Detect which cell encompasses the target text, then output its [X, Y] center coordinate. 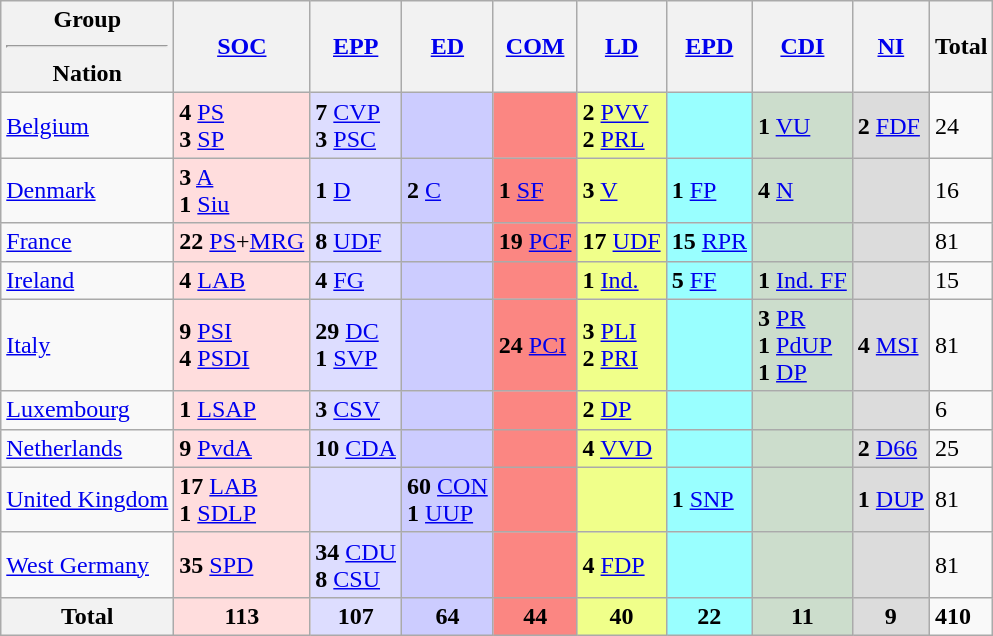
15 [961, 280]
3 PR 1 PdUP 1 DP [803, 345]
24 [961, 126]
3 A 1 Siu [242, 190]
1 VU [803, 126]
2 PVV 2 PRL [622, 126]
1 D [356, 190]
1 LSAP [242, 410]
17 UDF [622, 242]
Ireland [88, 280]
1 SNP [709, 500]
CDI [803, 47]
19 PCF [535, 242]
113 [242, 616]
Italy [88, 345]
SOC [242, 47]
4 FDP [622, 564]
40 [622, 616]
1 SF [535, 190]
7 CVP 3 PSC [356, 126]
West Germany [88, 564]
Netherlands [88, 448]
15 RPR [709, 242]
6 [961, 410]
4 PS 3 SP [242, 126]
2 D66 [890, 448]
EPP [356, 47]
4 LAB [242, 280]
17 LAB 1 SDLP [242, 500]
1 Ind. FF [803, 280]
United Kingdom [88, 500]
8 UDF [356, 242]
22 PS+MRG [242, 242]
3 PLI 2 PRI [622, 345]
35 SPD [242, 564]
4 VVD [622, 448]
5 FF [709, 280]
44 [535, 616]
EPD [709, 47]
Belgium [88, 126]
GroupNation [88, 47]
NI [890, 47]
9 [890, 616]
2 FDF [890, 126]
9 PSI 4 PSDI [242, 345]
4 N [803, 190]
60 CON 1 UUP [448, 500]
France [88, 242]
22 [709, 616]
64 [448, 616]
1 DUP [890, 500]
4 MSI [890, 345]
3 V [622, 190]
Denmark [88, 190]
24 PCI [535, 345]
9 PvdA [242, 448]
COM [535, 47]
34 CDU 8 CSU [356, 564]
1 Ind. [622, 280]
11 [803, 616]
107 [356, 616]
4 FG [356, 280]
3 CSV [356, 410]
2 C [448, 190]
LD [622, 47]
ED [448, 47]
29 DC 1 SVP [356, 345]
410 [961, 616]
25 [961, 448]
16 [961, 190]
Luxembourg [88, 410]
1 FP [709, 190]
2 DP [622, 410]
10 CDA [356, 448]
